Provide the (X, Y) coordinate of the cell's center where the given text is located.  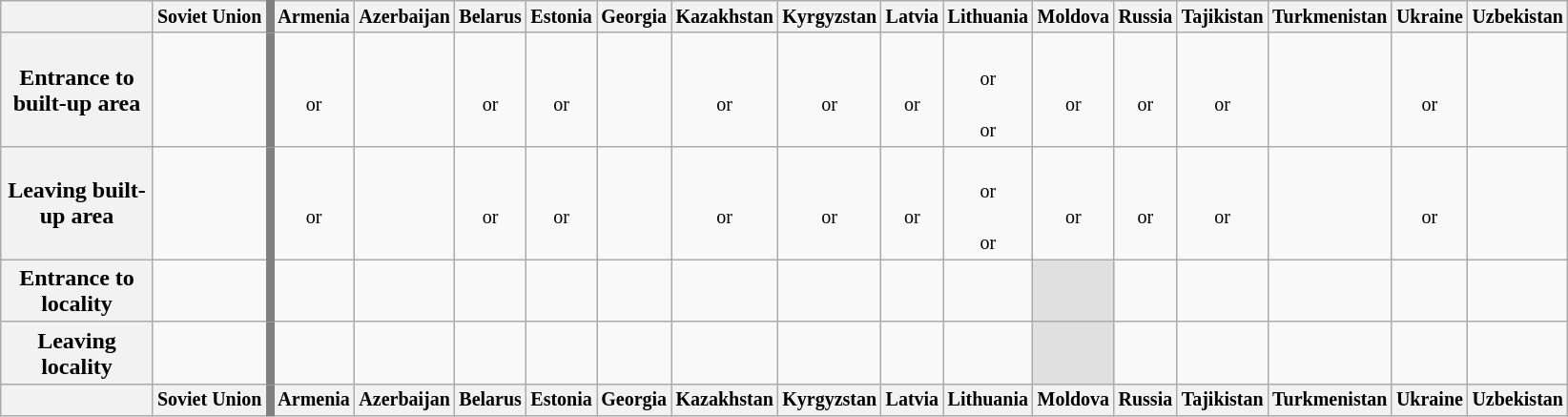
Entrance to built-up area (76, 90)
Leaving built-up area (76, 202)
Entrance to locality (76, 290)
Leaving locality (76, 353)
